Search for the cell housing the specified text and yield its [X, Y] center coordinate. 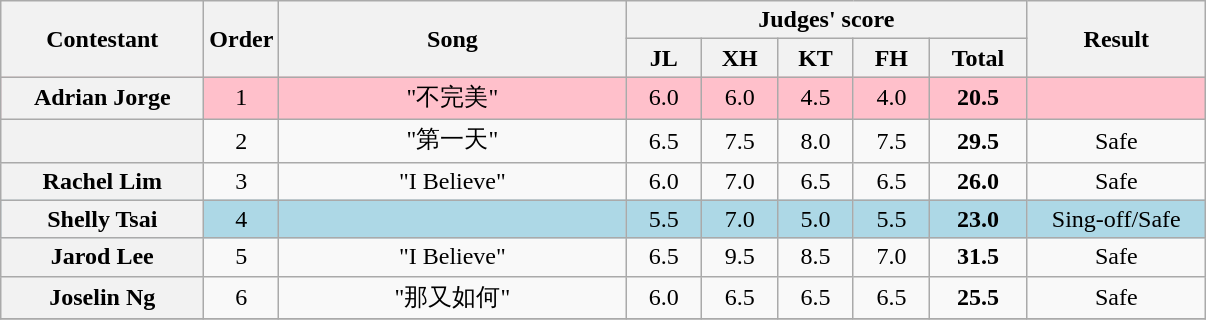
KT [816, 58]
6 [242, 298]
8.5 [816, 257]
1 [242, 98]
29.5 [978, 140]
Order [242, 39]
26.0 [978, 181]
23.0 [978, 219]
Result [1116, 39]
Rachel Lim [102, 181]
3 [242, 181]
5.0 [816, 219]
25.5 [978, 298]
Jarod Lee [102, 257]
Sing-off/Safe [1116, 219]
FH [891, 58]
31.5 [978, 257]
9.5 [740, 257]
8.0 [816, 140]
4 [242, 219]
2 [242, 140]
5 [242, 257]
"第一天" [452, 140]
Shelly Tsai [102, 219]
Contestant [102, 39]
"那又如何" [452, 298]
XH [740, 58]
4.0 [891, 98]
Total [978, 58]
JL [664, 58]
Judges' score [826, 20]
20.5 [978, 98]
4.5 [816, 98]
Adrian Jorge [102, 98]
"不完美" [452, 98]
Song [452, 39]
Joselin Ng [102, 298]
